Capture the cell that displays the provided text and extract its (X, Y) central coordinate. 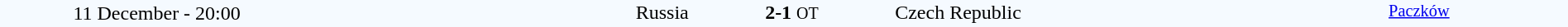
11 December - 20:00 (157, 13)
Czech Republic (1082, 12)
2-1 OT (791, 12)
Russia (501, 12)
Paczków (1419, 13)
